Detect which cell encompasses the target text, then output its (X, Y) center coordinate. 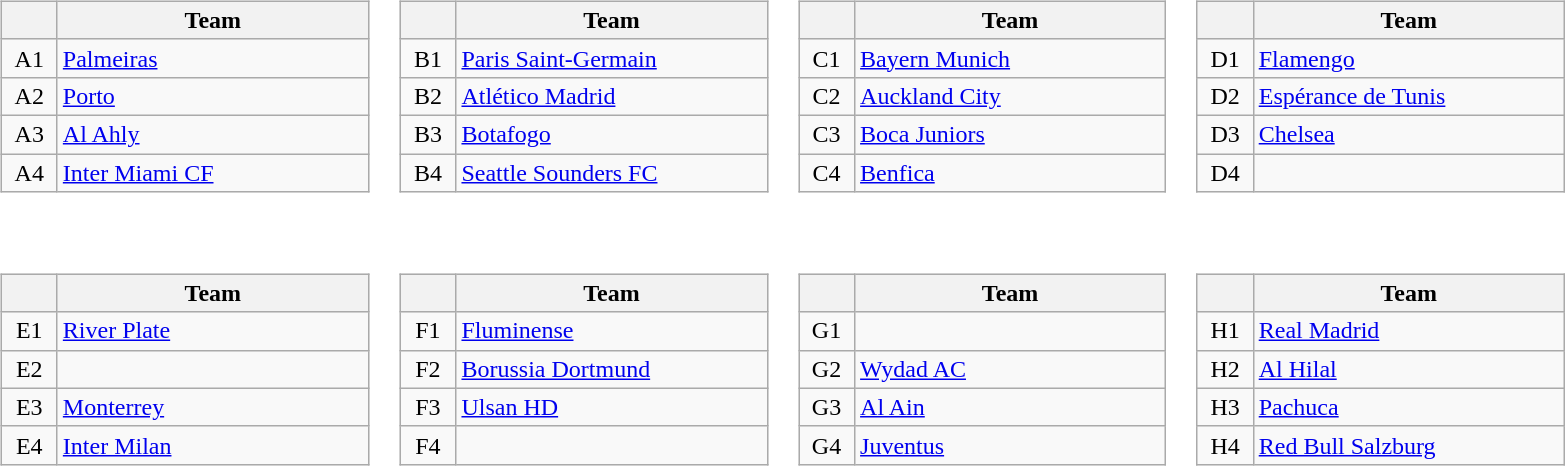
A3 (29, 134)
G3 (826, 407)
Seattle Sounders FC (612, 173)
Espérance de Tunis (1408, 96)
B4 (428, 173)
B1 (428, 58)
B3 (428, 134)
C1 (826, 58)
H2 (1225, 369)
Inter Miami CF (212, 173)
C4 (826, 173)
D2 (1225, 96)
Flamengo (1408, 58)
Porto (212, 96)
D4 (1225, 173)
Botafogo (612, 134)
Fluminense (612, 331)
F2 (428, 369)
Chelsea (1408, 134)
Al Hilal (1408, 369)
F1 (428, 331)
A2 (29, 96)
Monterrey (212, 407)
Al Ain (1010, 407)
Wydad AC (1010, 369)
Inter Milan (212, 445)
C2 (826, 96)
Palmeiras (212, 58)
D1 (1225, 58)
Real Madrid (1408, 331)
Auckland City (1010, 96)
Atlético Madrid (612, 96)
River Plate (212, 331)
Al Ahly (212, 134)
Borussia Dortmund (612, 369)
E1 (29, 331)
Benfica (1010, 173)
Juventus (1010, 445)
H1 (1225, 331)
H4 (1225, 445)
Bayern Munich (1010, 58)
H3 (1225, 407)
E2 (29, 369)
G1 (826, 331)
Pachuca (1408, 407)
G4 (826, 445)
B2 (428, 96)
A1 (29, 58)
E4 (29, 445)
Red Bull Salzburg (1408, 445)
C3 (826, 134)
Ulsan HD (612, 407)
F4 (428, 445)
Paris Saint-Germain (612, 58)
E3 (29, 407)
G2 (826, 369)
F3 (428, 407)
Boca Juniors (1010, 134)
A4 (29, 173)
D3 (1225, 134)
